Search for the cell housing the specified text and yield its (x, y) center coordinate. 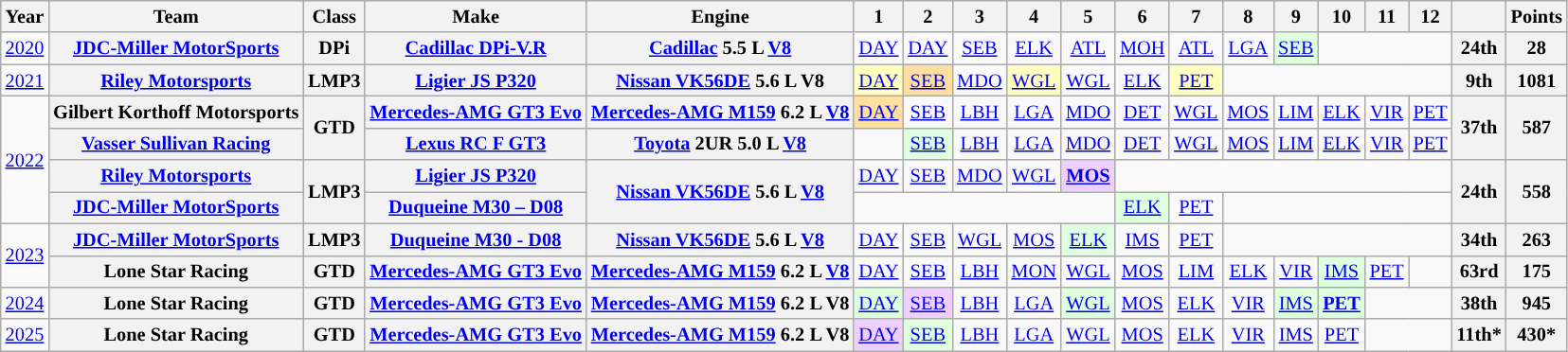
37th (1478, 127)
Year (25, 16)
6 (1143, 16)
Cadillac 5.5 L V8 (720, 48)
Class (333, 16)
175 (1537, 272)
5 (1088, 16)
Engine (720, 16)
Points (1537, 16)
Vasser Sullivan Racing (176, 144)
Duqueine M30 – D08 (476, 207)
11 (1387, 16)
430* (1537, 335)
DPi (333, 48)
9th (1478, 80)
MON (1035, 272)
2020 (25, 48)
Gilbert Korthoff Motorsports (176, 112)
Make (476, 16)
28 (1537, 48)
7 (1196, 16)
2023 (25, 255)
2022 (25, 159)
34th (1478, 239)
2025 (25, 335)
MOH (1143, 48)
263 (1537, 239)
4 (1035, 16)
63rd (1478, 272)
Duqueine M30 - D08 (476, 239)
945 (1537, 303)
9 (1296, 16)
587 (1537, 127)
Team (176, 16)
12 (1431, 16)
Lexus RC F GT3 (476, 144)
3 (980, 16)
10 (1342, 16)
1 (878, 16)
8 (1248, 16)
2021 (25, 80)
558 (1537, 191)
1081 (1537, 80)
Toyota 2UR 5.0 L V8 (720, 144)
2024 (25, 303)
2 (928, 16)
38th (1478, 303)
11th* (1478, 335)
Cadillac DPi-V.R (476, 48)
